Provide the (x, y) coordinate of the cell's center where the given text is located.  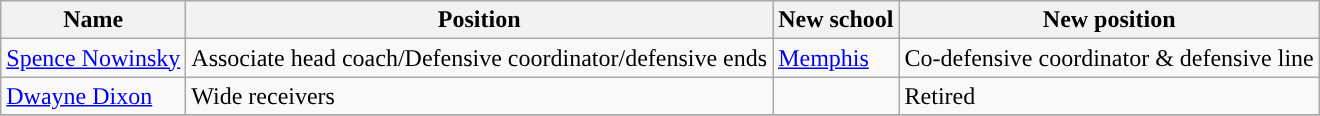
New school (836, 20)
Retired (1109, 96)
Name (94, 20)
Dwayne Dixon (94, 96)
Associate head coach/Defensive coordinator/defensive ends (480, 58)
Co-defensive coordinator & defensive line (1109, 58)
Position (480, 20)
Wide receivers (480, 96)
Memphis (836, 58)
Spence Nowinsky (94, 58)
New position (1109, 20)
